Search for the cell housing the specified text and yield its [x, y] center coordinate. 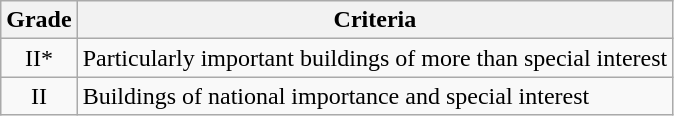
Criteria [375, 20]
Particularly important buildings of more than special interest [375, 58]
II [39, 96]
II* [39, 58]
Grade [39, 20]
Buildings of national importance and special interest [375, 96]
